From the cell containing the given text, extract its center point as (x, y) coordinate. 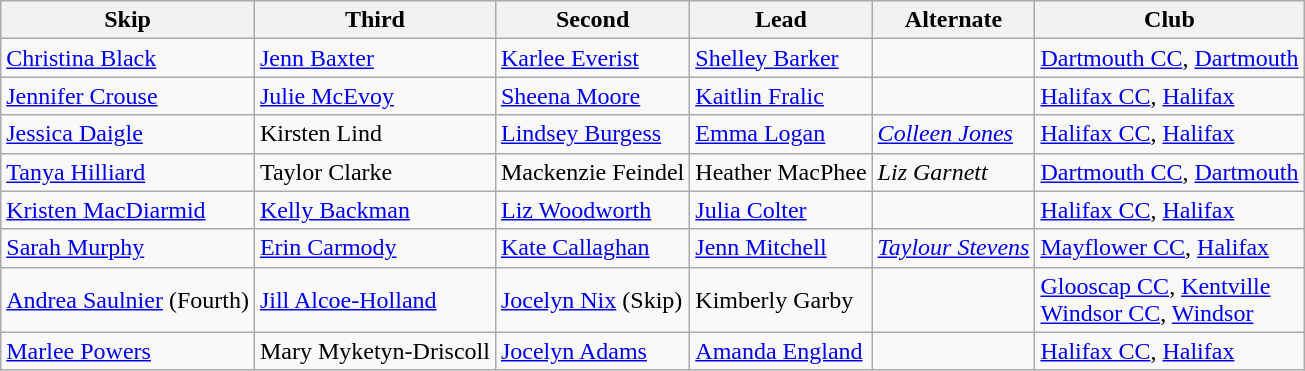
Jenn Baxter (374, 58)
Marlee Powers (128, 351)
Liz Garnett (954, 172)
Colleen Jones (954, 134)
Sarah Murphy (128, 248)
Shelley Barker (781, 58)
Kelly Backman (374, 210)
Andrea Saulnier (Fourth) (128, 300)
Mary Myketyn-Driscoll (374, 351)
Second (592, 20)
Christina Black (128, 58)
Kirsten Lind (374, 134)
Heather MacPhee (781, 172)
Emma Logan (781, 134)
Kate Callaghan (592, 248)
Jennifer Crouse (128, 96)
Taylor Clarke (374, 172)
Tanya Hilliard (128, 172)
Jill Alcoe-Holland (374, 300)
Jocelyn Nix (Skip) (592, 300)
Lindsey Burgess (592, 134)
Sheena Moore (592, 96)
Jocelyn Adams (592, 351)
Liz Woodworth (592, 210)
Kimberly Garby (781, 300)
Alternate (954, 20)
Julie McEvoy (374, 96)
Skip (128, 20)
Kristen MacDiarmid (128, 210)
Third (374, 20)
Taylour Stevens (954, 248)
Mackenzie Feindel (592, 172)
Jessica Daigle (128, 134)
Mayflower CC, Halifax (1170, 248)
Club (1170, 20)
Glooscap CC, Kentville Windsor CC, Windsor (1170, 300)
Julia Colter (781, 210)
Jenn Mitchell (781, 248)
Karlee Everist (592, 58)
Amanda England (781, 351)
Erin Carmody (374, 248)
Lead (781, 20)
Kaitlin Fralic (781, 96)
